Locate the cell with the specified text and output its (X, Y) center coordinate. 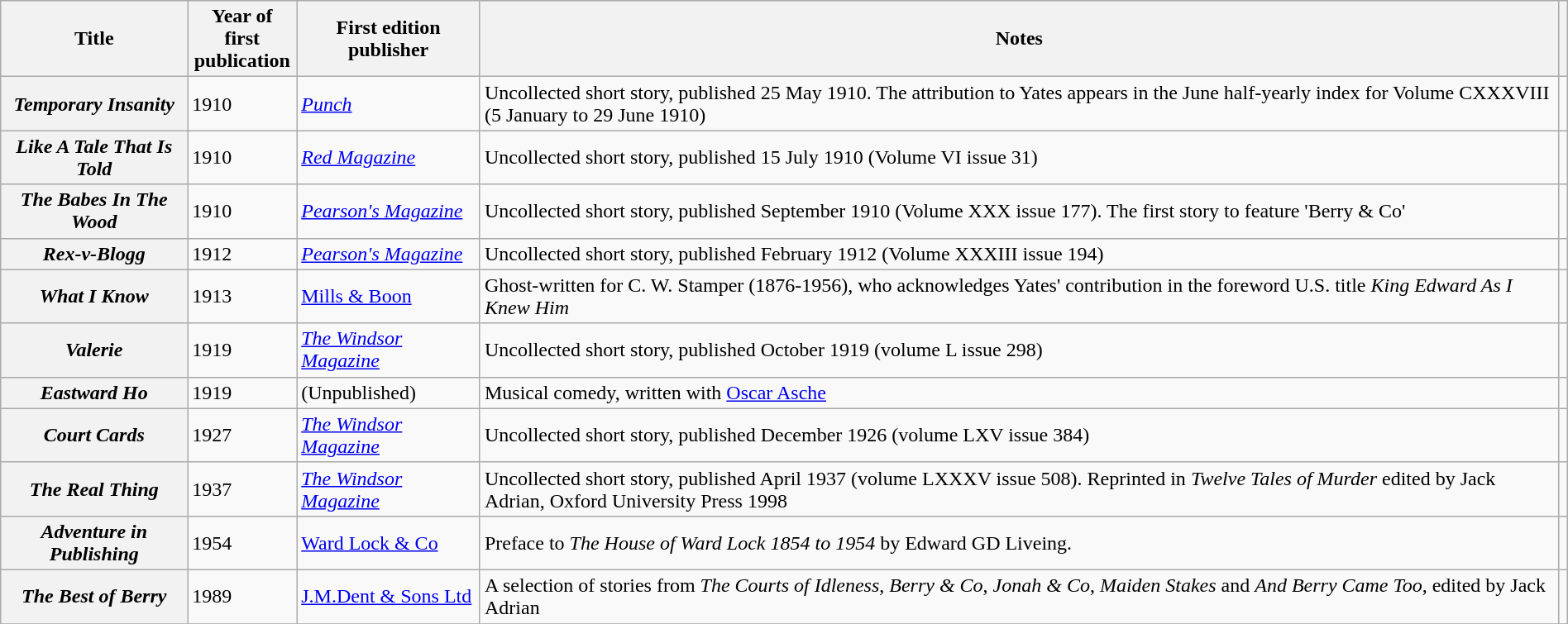
Ward Lock & Co (389, 542)
1989 (242, 597)
A selection of stories from The Courts of Idleness, Berry & Co, Jonah & Co, Maiden Stakes and And Berry Came Too, edited by Jack Adrian (1019, 597)
Year of firstpublication (242, 39)
(Unpublished) (389, 393)
1912 (242, 254)
Court Cards (94, 435)
Uncollected short story, published 15 July 1910 (Volume VI issue 31) (1019, 157)
1927 (242, 435)
Title (94, 39)
Rex-v-Blogg (94, 254)
Ghost-written for C. W. Stamper (1876-1956), who acknowledges Yates' contribution in the foreword U.S. title King Edward As I Knew Him (1019, 296)
The Best of Berry (94, 597)
Valerie (94, 350)
First edition publisher (389, 39)
Uncollected short story, published February 1912 (Volume XXXIII issue 194) (1019, 254)
1937 (242, 489)
Uncollected short story, published September 1910 (Volume XXX issue 177). The first story to feature 'Berry & Co' (1019, 212)
Adventure in Publishing (94, 542)
Temporary Insanity (94, 104)
Red Magazine (389, 157)
Preface to The House of Ward Lock 1854 to 1954 by Edward GD Liveing. (1019, 542)
Notes (1019, 39)
Punch (389, 104)
1913 (242, 296)
1954 (242, 542)
What I Know (94, 296)
Like A Tale That Is Told (94, 157)
Uncollected short story, published October 1919 (volume L issue 298) (1019, 350)
The Real Thing (94, 489)
The Babes In The Wood (94, 212)
Mills & Boon (389, 296)
Eastward Ho (94, 393)
Uncollected short story, published December 1926 (volume LXV issue 384) (1019, 435)
Musical comedy, written with Oscar Asche (1019, 393)
J.M.Dent & Sons Ltd (389, 597)
